Return the [X, Y] coordinate for the center point of the cell that contains the specified text.  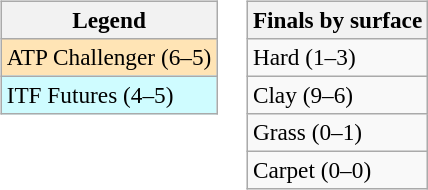
ATP Challenger (6–5) [108, 57]
Finals by surface [337, 20]
Legend [108, 20]
Carpet (0–0) [337, 171]
ITF Futures (4–5) [108, 95]
Grass (0–1) [337, 133]
Clay (9–6) [337, 95]
Hard (1–3) [337, 57]
